Pinpoint the cell where the given text exists, returning its (x, y) midpoint coordinate. 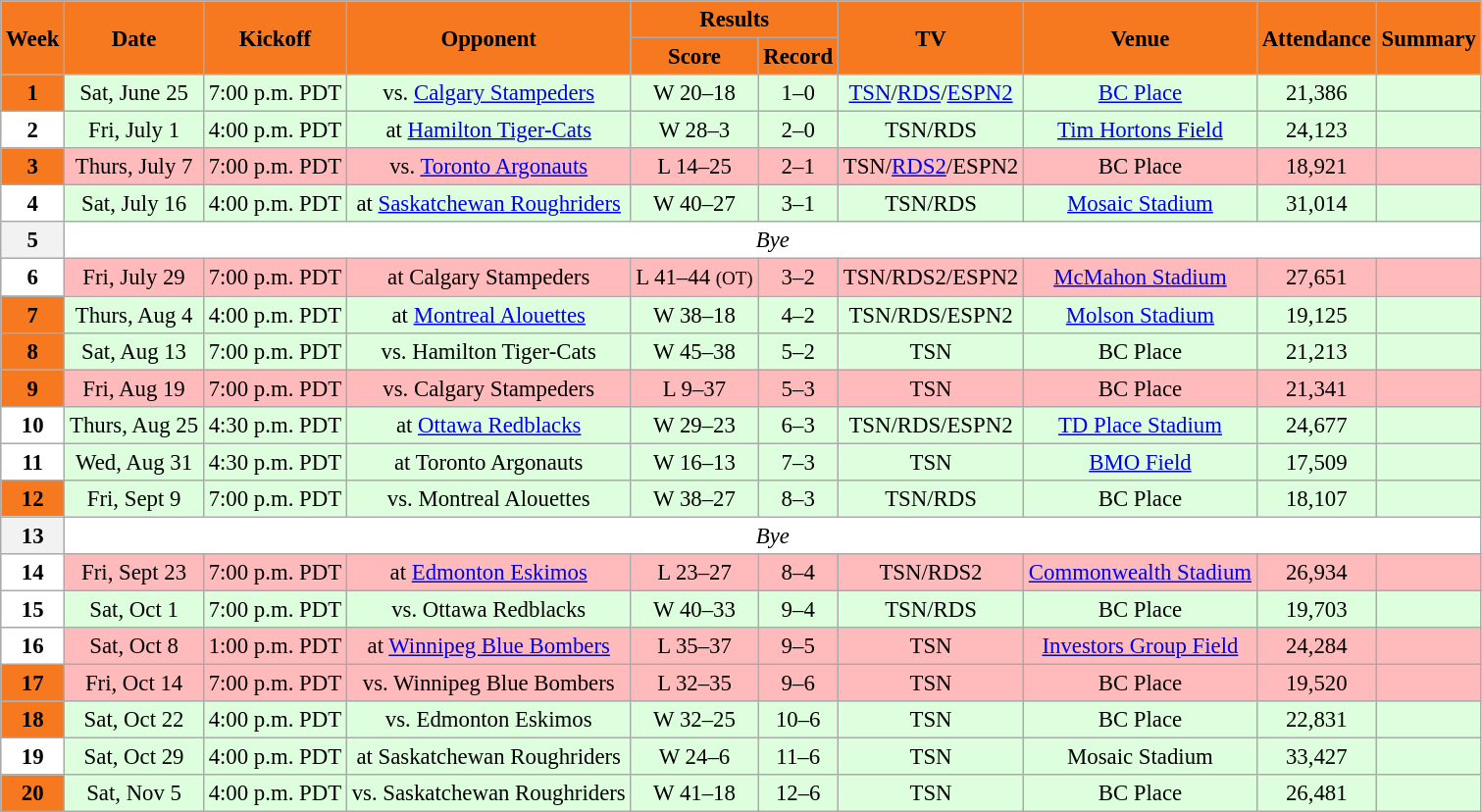
Molson Stadium (1141, 315)
24,284 (1316, 646)
vs. Hamilton Tiger-Cats (488, 351)
Sat, June 25 (134, 93)
5–2 (798, 351)
26,481 (1316, 793)
Thurs, Aug 25 (134, 425)
BMO Field (1141, 462)
12 (33, 499)
Thurs, Aug 4 (134, 315)
5 (33, 240)
24,677 (1316, 425)
9–6 (798, 684)
Kickoff (275, 37)
4 (33, 204)
at Winnipeg Blue Bombers (488, 646)
19,520 (1316, 684)
vs. Winnipeg Blue Bombers (488, 684)
15 (33, 609)
8–4 (798, 573)
19,125 (1316, 315)
TV (930, 37)
Score (694, 57)
W 32–25 (694, 720)
vs. Saskatchewan Roughriders (488, 793)
10–6 (798, 720)
W 38–18 (694, 315)
1:00 p.m. PDT (275, 646)
18,921 (1316, 167)
5–3 (798, 388)
at Ottawa Redblacks (488, 425)
6–3 (798, 425)
3 (33, 167)
Fri, Oct 14 (134, 684)
18 (33, 720)
Week (33, 37)
Sat, Nov 5 (134, 793)
W 24–6 (694, 757)
13 (33, 535)
14 (33, 573)
at Hamilton Tiger-Cats (488, 130)
Wed, Aug 31 (134, 462)
L 35–37 (694, 646)
L 23–27 (694, 573)
Fri, Sept 23 (134, 573)
7–3 (798, 462)
TSN/RDS2 (930, 573)
at Toronto Argonauts (488, 462)
19,703 (1316, 609)
McMahon Stadium (1141, 278)
Venue (1141, 37)
Date (134, 37)
24,123 (1316, 130)
9–5 (798, 646)
W 45–38 (694, 351)
Summary (1428, 37)
Fri, July 1 (134, 130)
1–0 (798, 93)
21,386 (1316, 93)
22,831 (1316, 720)
Attendance (1316, 37)
Sat, Oct 1 (134, 609)
Results (734, 20)
8 (33, 351)
W 29–23 (694, 425)
W 28–3 (694, 130)
2 (33, 130)
at Montreal Alouettes (488, 315)
Tim Hortons Field (1141, 130)
1 (33, 93)
Fri, Sept 9 (134, 499)
Commonwealth Stadium (1141, 573)
L 9–37 (694, 388)
2–1 (798, 167)
21,213 (1316, 351)
7 (33, 315)
W 40–27 (694, 204)
6 (33, 278)
9 (33, 388)
Sat, Oct 22 (134, 720)
10 (33, 425)
31,014 (1316, 204)
vs. Edmonton Eskimos (488, 720)
20 (33, 793)
Opponent (488, 37)
W 40–33 (694, 609)
at Calgary Stampeders (488, 278)
W 20–18 (694, 93)
vs. Toronto Argonauts (488, 167)
11–6 (798, 757)
Sat, Oct 8 (134, 646)
9–4 (798, 609)
at Edmonton Eskimos (488, 573)
TD Place Stadium (1141, 425)
11 (33, 462)
Fri, Aug 19 (134, 388)
L 14–25 (694, 167)
16 (33, 646)
3–1 (798, 204)
Sat, Oct 29 (134, 757)
26,934 (1316, 573)
L 41–44 (OT) (694, 278)
12–6 (798, 793)
W 41–18 (694, 793)
Thurs, July 7 (134, 167)
Sat, July 16 (134, 204)
33,427 (1316, 757)
3–2 (798, 278)
vs. Ottawa Redblacks (488, 609)
Investors Group Field (1141, 646)
2–0 (798, 130)
Fri, July 29 (134, 278)
L 32–35 (694, 684)
17,509 (1316, 462)
W 16–13 (694, 462)
27,651 (1316, 278)
21,341 (1316, 388)
W 38–27 (694, 499)
17 (33, 684)
vs. Montreal Alouettes (488, 499)
Sat, Aug 13 (134, 351)
19 (33, 757)
Record (798, 57)
4–2 (798, 315)
18,107 (1316, 499)
8–3 (798, 499)
